Search for the cell housing the specified text and yield its [X, Y] center coordinate. 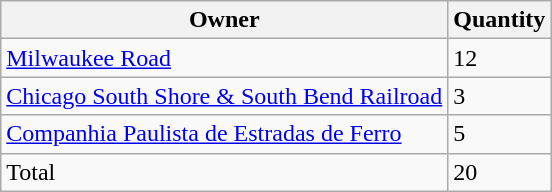
Total [224, 172]
Owner [224, 20]
20 [500, 172]
Chicago South Shore & South Bend Railroad [224, 96]
Milwaukee Road [224, 58]
12 [500, 58]
Companhia Paulista de Estradas de Ferro [224, 134]
Quantity [500, 20]
5 [500, 134]
3 [500, 96]
